For the text-containing cell, return its midpoint in (X, Y) coordinate format. 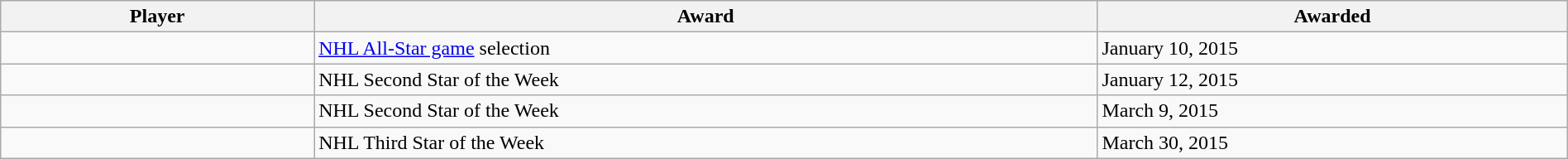
January 10, 2015 (1332, 48)
NHL All-Star game selection (706, 48)
March 9, 2015 (1332, 111)
Award (706, 17)
Player (157, 17)
NHL Third Star of the Week (706, 142)
January 12, 2015 (1332, 79)
March 30, 2015 (1332, 142)
Awarded (1332, 17)
